Return the (X, Y) coordinate for the center point of the cell that contains the specified text.  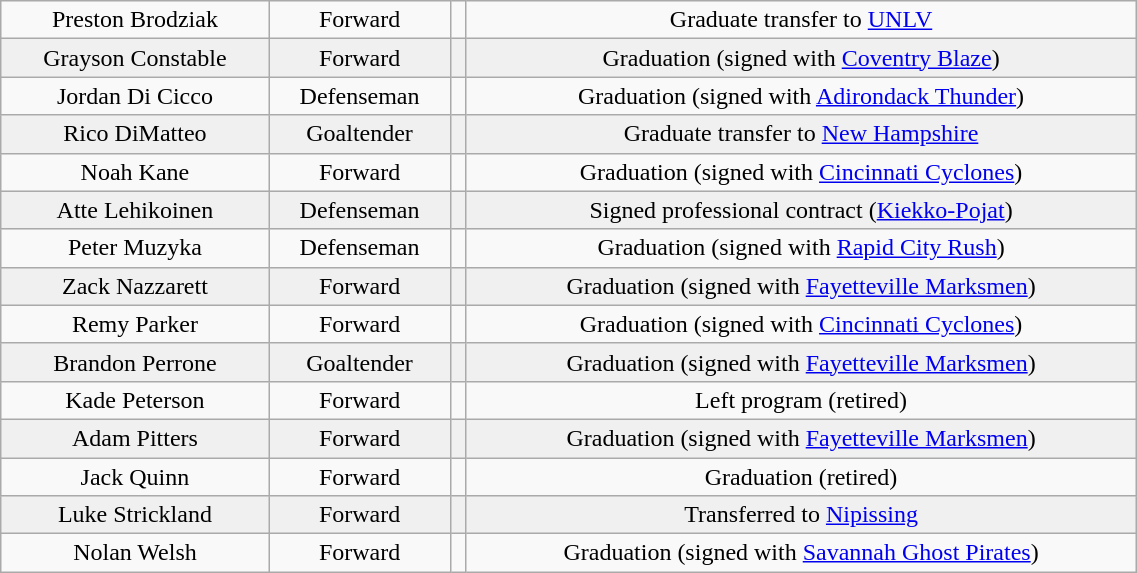
Graduation (signed with Savannah Ghost Pirates) (801, 553)
Noah Kane (135, 172)
Preston Brodziak (135, 20)
Atte Lehikoinen (135, 210)
Zack Nazzarett (135, 286)
Remy Parker (135, 324)
Luke Strickland (135, 515)
Rico DiMatteo (135, 134)
Kade Peterson (135, 400)
Graduate transfer to New Hampshire (801, 134)
Jordan Di Cicco (135, 96)
Graduation (signed with Coventry Blaze) (801, 58)
Graduation (signed with Rapid City Rush) (801, 248)
Transferred to Nipissing (801, 515)
Grayson Constable (135, 58)
Jack Quinn (135, 477)
Graduation (signed with Adirondack Thunder) (801, 96)
Peter Muzyka (135, 248)
Adam Pitters (135, 438)
Graduate transfer to UNLV (801, 20)
Graduation (retired) (801, 477)
Brandon Perrone (135, 362)
Nolan Welsh (135, 553)
Signed professional contract (Kiekko-Pojat) (801, 210)
Left program (retired) (801, 400)
